Return the [x, y] coordinate for the center point of the cell that contains the specified text.  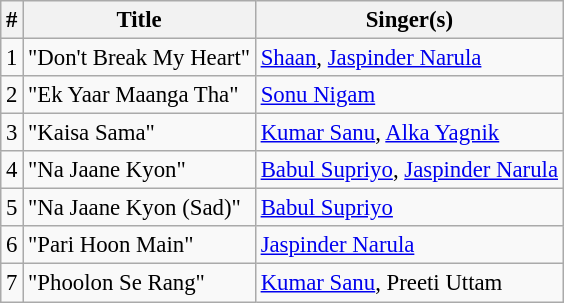
"Na Jaane Kyon" [140, 170]
2 [12, 95]
Kumar Sanu, Preeti Uttam [409, 283]
1 [12, 58]
"Ek Yaar Maanga Tha" [140, 95]
5 [12, 208]
Jaspinder Narula [409, 245]
"Kaisa Sama" [140, 133]
Babul Supriyo, Jaspinder Narula [409, 170]
3 [12, 133]
Title [140, 20]
7 [12, 283]
"Na Jaane Kyon (Sad)" [140, 208]
Babul Supriyo [409, 208]
"Pari Hoon Main" [140, 245]
6 [12, 245]
Kumar Sanu, Alka Yagnik [409, 133]
Singer(s) [409, 20]
"Don't Break My Heart" [140, 58]
Shaan, Jaspinder Narula [409, 58]
# [12, 20]
Sonu Nigam [409, 95]
"Phoolon Se Rang" [140, 283]
4 [12, 170]
